Pinpoint the cell where the given text exists, returning its (X, Y) midpoint coordinate. 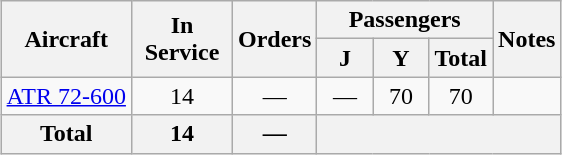
ATR 72-600 (66, 96)
Orders (275, 39)
In Service (182, 39)
Passengers (405, 20)
Y (401, 58)
J (345, 58)
Notes (527, 39)
Aircraft (66, 39)
